Pinpoint the cell where the given text exists, returning its (x, y) midpoint coordinate. 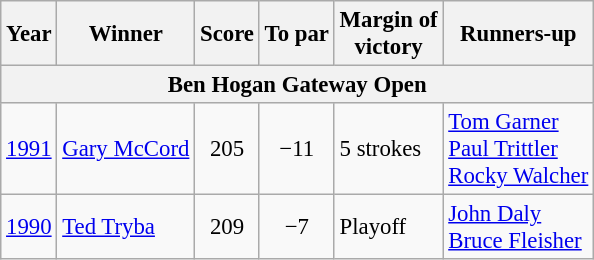
1990 (29, 228)
Tom Garner Paul Trittler Rocky Walcher (518, 149)
Gary McCord (126, 149)
Margin ofvictory (388, 34)
Playoff (388, 228)
−7 (296, 228)
Runners-up (518, 34)
209 (228, 228)
5 strokes (388, 149)
1991 (29, 149)
Score (228, 34)
Ted Tryba (126, 228)
To par (296, 34)
Winner (126, 34)
205 (228, 149)
−11 (296, 149)
Year (29, 34)
Ben Hogan Gateway Open (298, 85)
John Daly Bruce Fleisher (518, 228)
